Return the [X, Y] coordinate for the center point of the cell that contains the specified text.  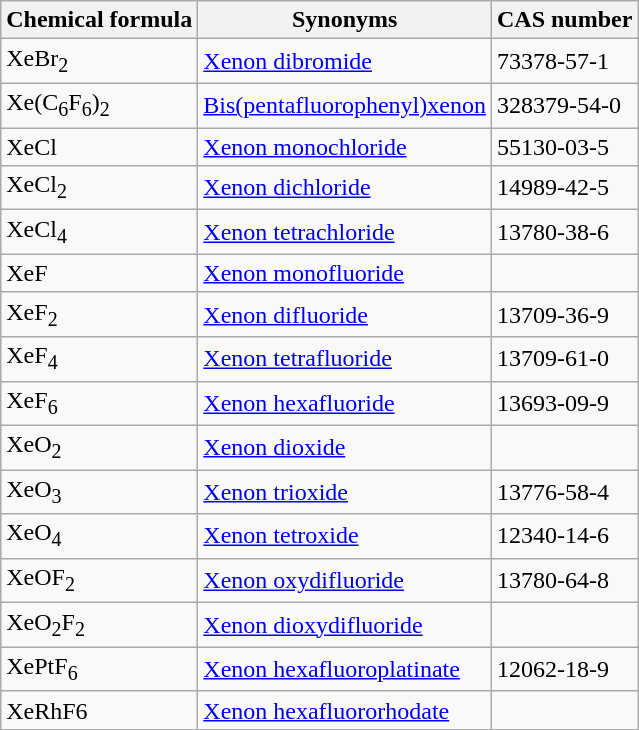
XeF4 [100, 359]
Xenon difluoride [345, 314]
Synonyms [345, 20]
XeOF2 [100, 580]
13776-58-4 [564, 492]
XeO2 [100, 447]
CAS number [564, 20]
XeRhF6 [100, 710]
XeO3 [100, 492]
XeCl2 [100, 188]
12340-14-6 [564, 536]
55130-03-5 [564, 147]
13693-09-9 [564, 403]
XeF6 [100, 403]
13709-61-0 [564, 359]
Xenon trioxide [345, 492]
12062-18-9 [564, 669]
XeO4 [100, 536]
XeCl [100, 147]
XePtF6 [100, 669]
XeF [100, 273]
XeBr2 [100, 61]
13780-64-8 [564, 580]
13709-36-9 [564, 314]
Xenon tetrachloride [345, 232]
13780-38-6 [564, 232]
Xe(C6F6)2 [100, 105]
328379-54-0 [564, 105]
Xenon oxydifluoride [345, 580]
73378-57-1 [564, 61]
XeCl4 [100, 232]
XeO2F2 [100, 625]
Bis(pentafluorophenyl)xenon [345, 105]
Xenon hexafluoride [345, 403]
Chemical formula [100, 20]
Xenon tetroxide [345, 536]
Xenon hexafluoroplatinate [345, 669]
14989-42-5 [564, 188]
Xenon tetrafluoride [345, 359]
Xenon dibromide [345, 61]
XeF2 [100, 314]
Xenon monofluoride [345, 273]
Xenon monochloride [345, 147]
Xenon hexafluororhodate [345, 710]
Xenon dioxydifluoride [345, 625]
Xenon dioxide [345, 447]
Xenon dichloride [345, 188]
